Capture the cell that displays the provided text and extract its [X, Y] central coordinate. 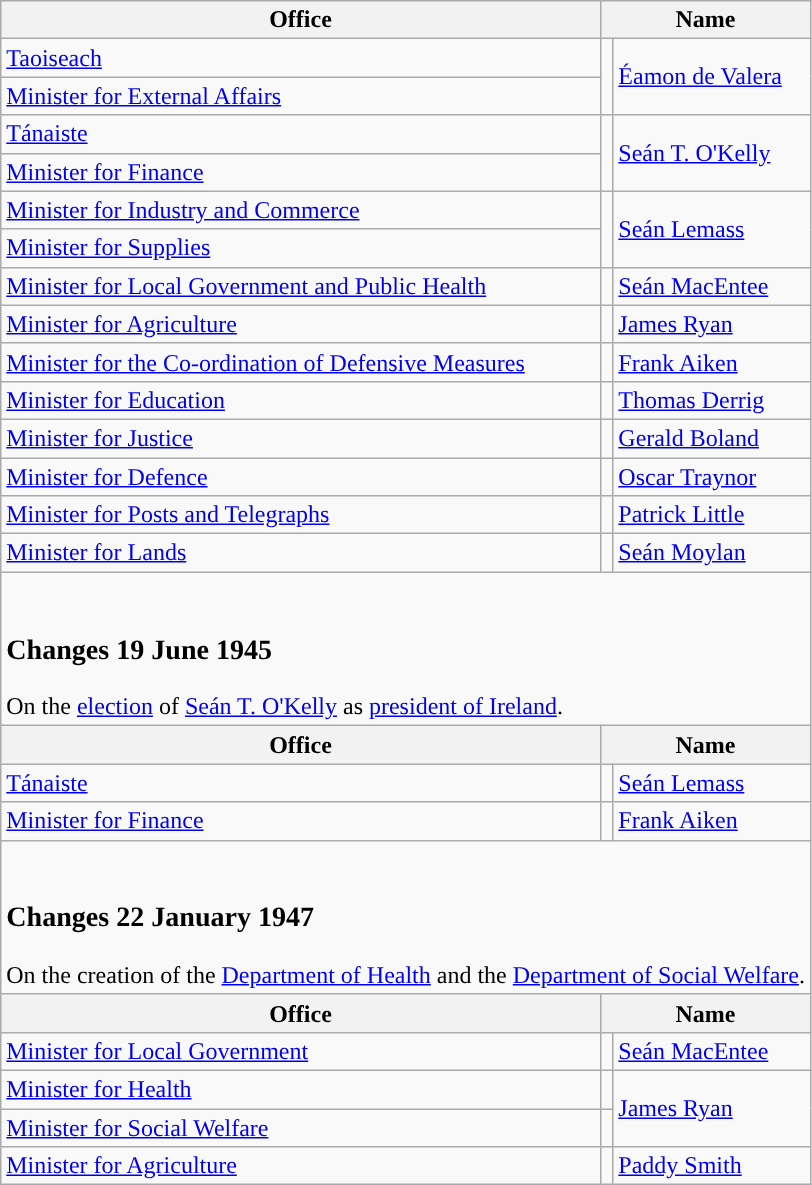
Minister for Supplies [301, 248]
Changes 19 June 1945On the election of Seán T. O'Kelly as president of Ireland. [406, 649]
Minister for Local Government [301, 1051]
Seán Moylan [712, 553]
Paddy Smith [712, 1166]
Éamon de Valera [712, 77]
Seán T. O'Kelly [712, 153]
Patrick Little [712, 515]
Minister for Defence [301, 477]
Minister for Health [301, 1089]
Minister for Posts and Telegraphs [301, 515]
Minister for Social Welfare [301, 1127]
Minister for the Co-ordination of Defensive Measures [301, 362]
Minister for Education [301, 400]
Minister for Industry and Commerce [301, 210]
Minister for Justice [301, 438]
Minister for Lands [301, 553]
Minister for External Affairs [301, 96]
Thomas Derrig [712, 400]
Minister for Local Government and Public Health [301, 286]
Taoiseach [301, 58]
Oscar Traynor [712, 477]
Changes 22 January 1947On the creation of the Department of Health and the Department of Social Welfare. [406, 917]
Gerald Boland [712, 438]
